Find where the given text appears and provide that cell's center as (X, Y) coordinate. 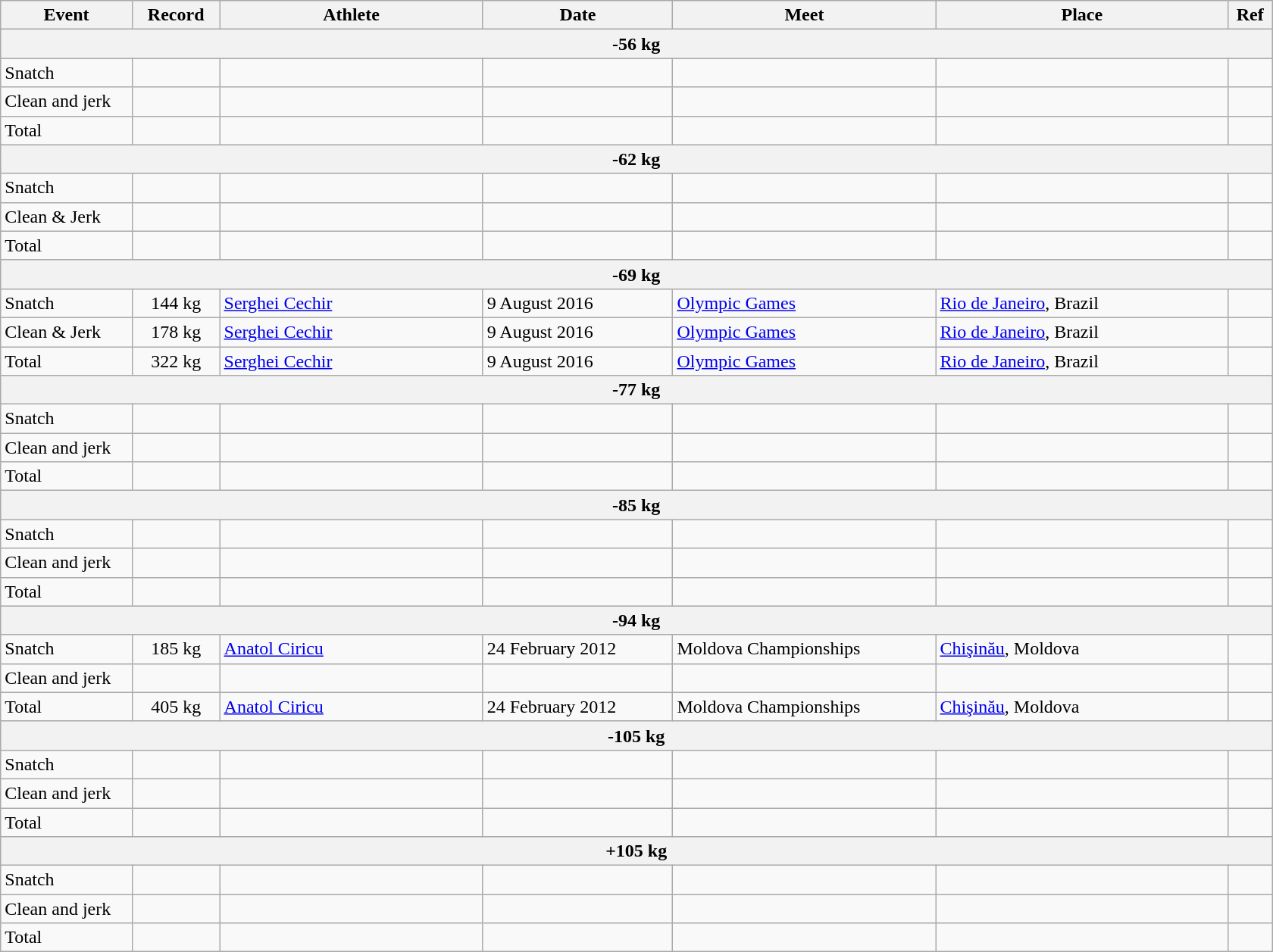
-62 kg (636, 159)
-85 kg (636, 505)
-56 kg (636, 44)
Ref (1250, 15)
-94 kg (636, 620)
Event (67, 15)
405 kg (176, 707)
-69 kg (636, 274)
Meet (805, 15)
Place (1082, 15)
-105 kg (636, 735)
Athlete (352, 15)
178 kg (176, 332)
Date (577, 15)
Record (176, 15)
322 kg (176, 361)
144 kg (176, 303)
-77 kg (636, 390)
+105 kg (636, 851)
185 kg (176, 649)
